Return the [X, Y] coordinate for the center point of the cell that contains the specified text.  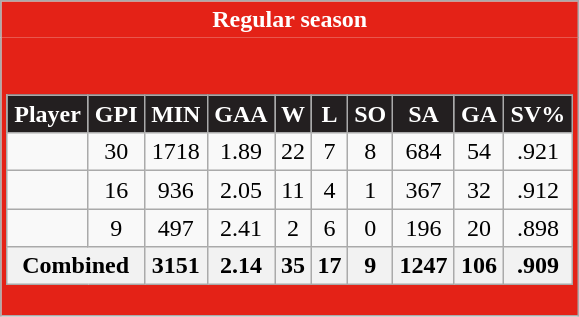
497 [176, 228]
2 [294, 228]
35 [294, 266]
2.41 [240, 228]
106 [478, 266]
MIN [176, 114]
.898 [538, 228]
1.89 [240, 152]
1 [370, 190]
4 [330, 190]
8 [370, 152]
684 [424, 152]
367 [424, 190]
Player [48, 114]
SV% [538, 114]
3151 [176, 266]
SA [424, 114]
936 [176, 190]
L [330, 114]
Regular season [290, 20]
SO [370, 114]
Combined [76, 266]
11 [294, 190]
20 [478, 228]
30 [116, 152]
.921 [538, 152]
GAA [240, 114]
GA [478, 114]
.912 [538, 190]
6 [330, 228]
196 [424, 228]
16 [116, 190]
1718 [176, 152]
2.14 [240, 266]
GPI [116, 114]
32 [478, 190]
.909 [538, 266]
7 [330, 152]
2.05 [240, 190]
0 [370, 228]
W [294, 114]
17 [330, 266]
22 [294, 152]
1247 [424, 266]
54 [478, 152]
